Detect which cell encompasses the target text, then output its (X, Y) center coordinate. 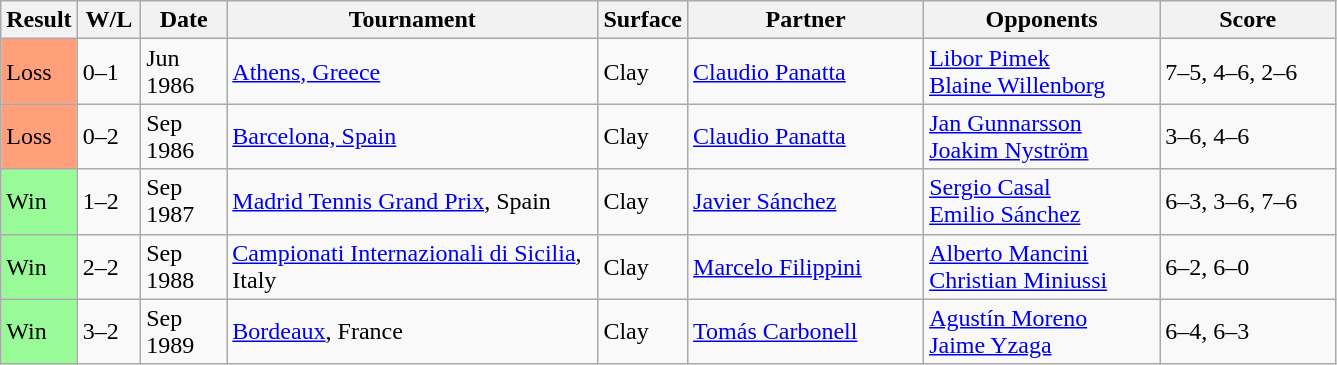
Surface (643, 20)
0–2 (109, 136)
Sep 1987 (184, 202)
Javier Sánchez (806, 202)
1–2 (109, 202)
Barcelona, Spain (412, 136)
Sep 1989 (184, 332)
W/L (109, 20)
Result (39, 20)
Date (184, 20)
Campionati Internazionali di Sicilia, Italy (412, 266)
6–2, 6–0 (1248, 266)
0–1 (109, 72)
Libor Pimek Blaine Willenborg (1042, 72)
Madrid Tennis Grand Prix, Spain (412, 202)
3–6, 4–6 (1248, 136)
Opponents (1042, 20)
Jan Gunnarsson Joakim Nyström (1042, 136)
6–3, 3–6, 7–6 (1248, 202)
6–4, 6–3 (1248, 332)
Score (1248, 20)
Jun 1986 (184, 72)
3–2 (109, 332)
2–2 (109, 266)
Agustín Moreno Jaime Yzaga (1042, 332)
Sep 1988 (184, 266)
Bordeaux, France (412, 332)
Marcelo Filippini (806, 266)
Sep 1986 (184, 136)
Athens, Greece (412, 72)
Tomás Carbonell (806, 332)
Alberto Mancini Christian Miniussi (1042, 266)
Partner (806, 20)
Tournament (412, 20)
Sergio Casal Emilio Sánchez (1042, 202)
7–5, 4–6, 2–6 (1248, 72)
